For the text-containing cell, return its midpoint in [X, Y] coordinate format. 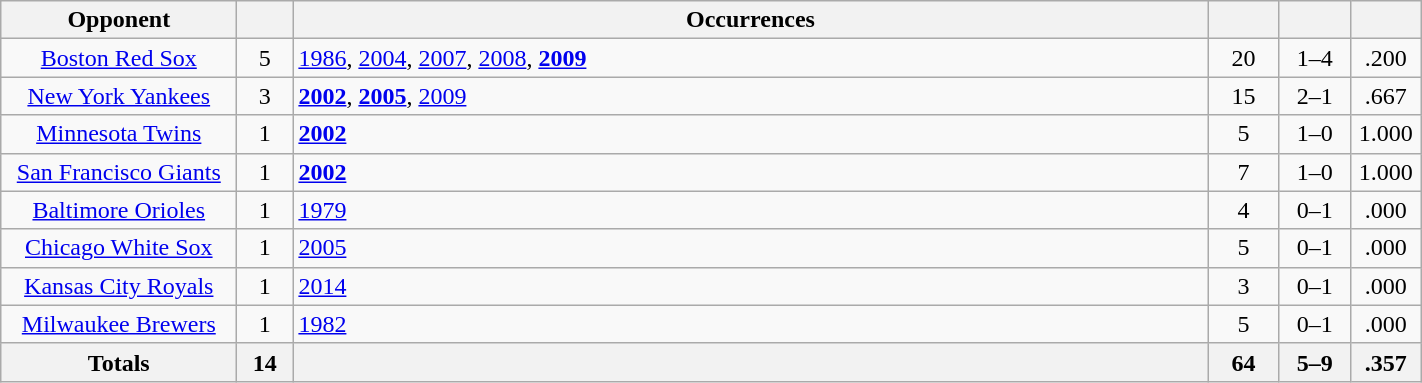
Minnesota Twins [119, 134]
New York Yankees [119, 96]
20 [1244, 58]
2002, 2005, 2009 [750, 96]
2014 [750, 286]
Occurrences [750, 20]
San Francisco Giants [119, 172]
2005 [750, 248]
.357 [1386, 362]
1979 [750, 210]
.200 [1386, 58]
Baltimore Orioles [119, 210]
1986, 2004, 2007, 2008, 2009 [750, 58]
1–4 [1314, 58]
7 [1244, 172]
Boston Red Sox [119, 58]
15 [1244, 96]
Totals [119, 362]
Chicago White Sox [119, 248]
64 [1244, 362]
.667 [1386, 96]
Milwaukee Brewers [119, 324]
5–9 [1314, 362]
2–1 [1314, 96]
4 [1244, 210]
1982 [750, 324]
Opponent [119, 20]
Kansas City Royals [119, 286]
14 [265, 362]
